Find where the given text appears and provide that cell's center as [x, y] coordinate. 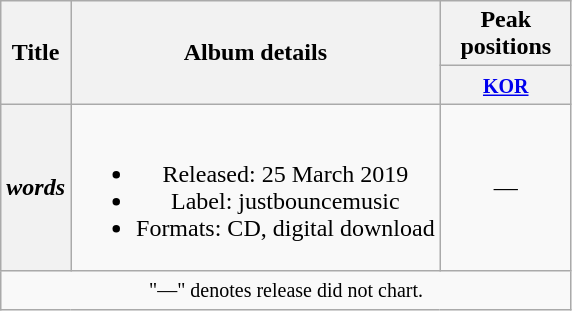
— [506, 188]
KOR [506, 85]
Album details [255, 52]
Title [36, 52]
words [36, 188]
"—" denotes release did not chart. [286, 290]
Released: 25 March 2019Label: justbouncemusicFormats: CD, digital download [255, 188]
Peak positions [506, 34]
